Detect which cell encompasses the target text, then output its [X, Y] center coordinate. 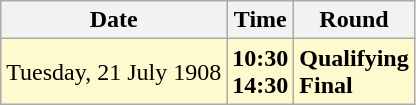
10:3014:30 [260, 72]
QualifyingFinal [354, 72]
Round [354, 20]
Time [260, 20]
Date [114, 20]
Tuesday, 21 July 1908 [114, 72]
